Pinpoint the cell where the given text exists, returning its (x, y) midpoint coordinate. 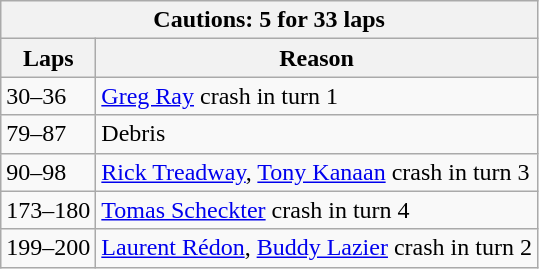
90–98 (48, 172)
30–36 (48, 96)
Debris (317, 134)
Laps (48, 58)
Tomas Scheckter crash in turn 4 (317, 210)
Rick Treadway, Tony Kanaan crash in turn 3 (317, 172)
79–87 (48, 134)
Reason (317, 58)
Cautions: 5 for 33 laps (270, 20)
199–200 (48, 248)
Laurent Rédon, Buddy Lazier crash in turn 2 (317, 248)
173–180 (48, 210)
Greg Ray crash in turn 1 (317, 96)
